Output the (X, Y) coordinate of the center of the cell containing the given text.  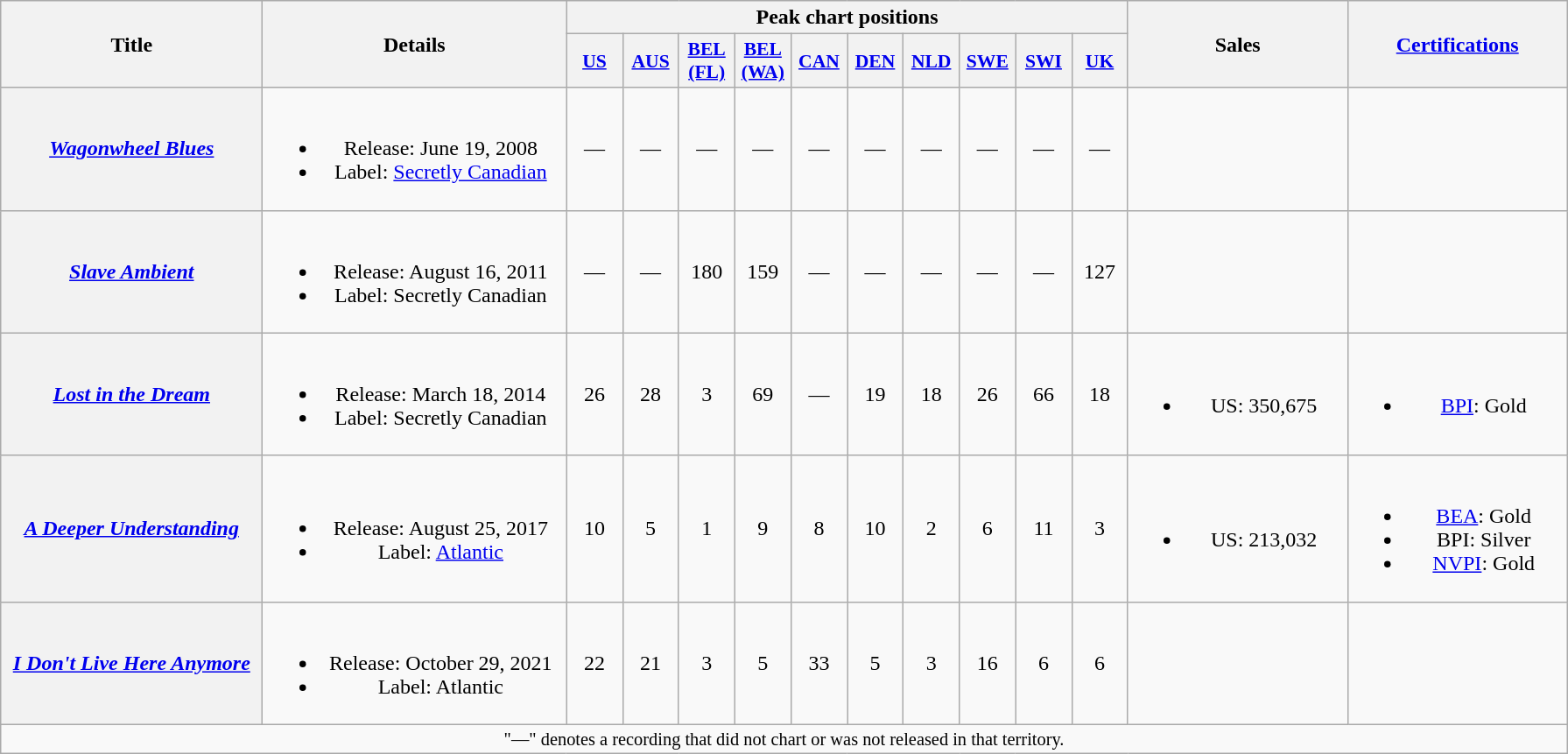
127 (1100, 271)
Sales (1238, 44)
28 (650, 394)
1 (707, 529)
UK (1100, 61)
Release: June 19, 2008Label: Secretly Canadian (415, 149)
33 (819, 663)
"—" denotes a recording that did not chart or was not released in that territory. (784, 739)
BEL(FL) (707, 61)
Title (131, 44)
SWI (1044, 61)
66 (1044, 394)
180 (707, 271)
US (594, 61)
US: 350,675 (1238, 394)
19 (875, 394)
Release: August 16, 2011Label: Secretly Canadian (415, 271)
22 (594, 663)
9 (763, 529)
8 (819, 529)
Lost in the Dream (131, 394)
BEL(WA) (763, 61)
Details (415, 44)
21 (650, 663)
69 (763, 394)
SWE (988, 61)
Release: March 18, 2014Label: Secretly Canadian (415, 394)
Wagonwheel Blues (131, 149)
Certifications (1457, 44)
I Don't Live Here Anymore (131, 663)
16 (988, 663)
BEA: GoldBPI: SilverNVPI: Gold (1457, 529)
Release: October 29, 2021Label: Atlantic (415, 663)
Peak chart positions (847, 18)
2 (932, 529)
DEN (875, 61)
159 (763, 271)
NLD (932, 61)
Slave Ambient (131, 271)
CAN (819, 61)
AUS (650, 61)
BPI: Gold (1457, 394)
11 (1044, 529)
Release: August 25, 2017Label: Atlantic (415, 529)
A Deeper Understanding (131, 529)
US: 213,032 (1238, 529)
